Detect which cell encompasses the target text, then output its (x, y) center coordinate. 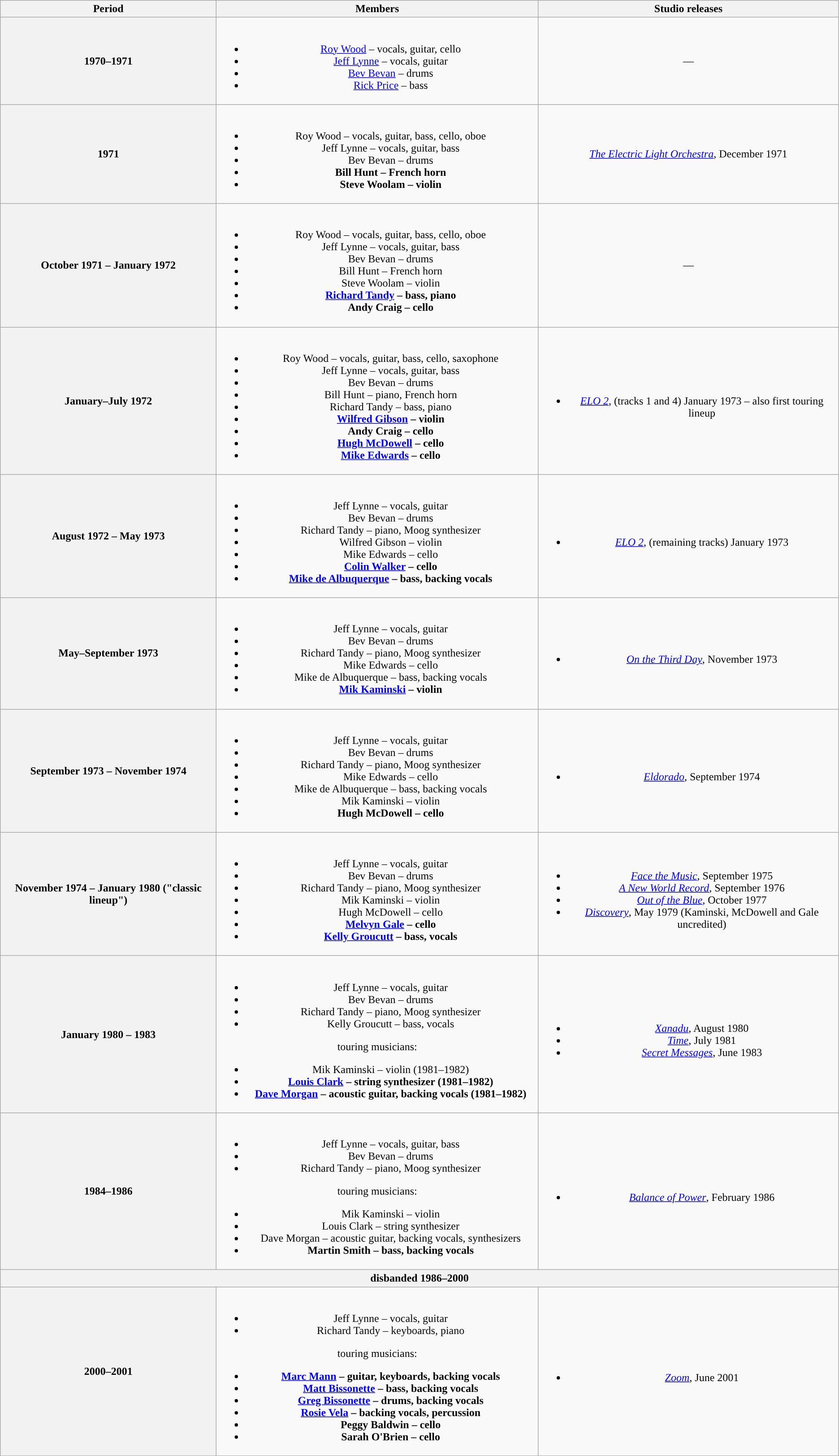
January 1980 – 1983 (108, 1034)
October 1971 – January 1972 (108, 265)
disbanded 1986–2000 (419, 1278)
Xanadu, August 1980Time, July 1981Secret Messages, June 1983 (688, 1034)
On the Third Day, November 1973 (688, 653)
Members (377, 9)
Roy Wood – vocals, guitar, celloJeff Lynne – vocals, guitarBev Bevan – drumsRick Price – bass (377, 61)
ELO 2, (remaining tracks) January 1973 (688, 536)
ELO 2, (tracks 1 and 4) January 1973 – also first touring lineup (688, 401)
Eldorado, September 1974 (688, 770)
Studio releases (688, 9)
January–July 1972 (108, 401)
The Electric Light Orchestra, December 1971 (688, 154)
November 1974 – January 1980 ("classic lineup") (108, 894)
August 1972 – May 1973 (108, 536)
Period (108, 9)
1970–1971 (108, 61)
1984–1986 (108, 1191)
May–September 1973 (108, 653)
1971 (108, 154)
Balance of Power, February 1986 (688, 1191)
Zoom, June 2001 (688, 1371)
2000–2001 (108, 1371)
September 1973 – November 1974 (108, 770)
Roy Wood – vocals, guitar, bass, cello, oboeJeff Lynne – vocals, guitar, bassBev Bevan – drumsBill Hunt – French hornSteve Woolam – violin (377, 154)
